Pinpoint the cell where the given text exists, returning its [X, Y] midpoint coordinate. 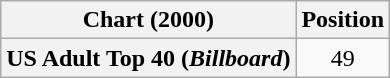
Position [343, 20]
49 [343, 58]
US Adult Top 40 (Billboard) [148, 58]
Chart (2000) [148, 20]
